Identify which cell holds the provided text, then report its [x, y] central coordinate. 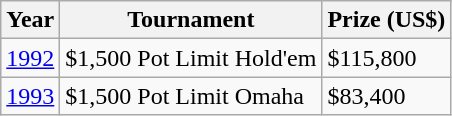
Prize (US$) [386, 20]
$1,500 Pot Limit Hold'em [191, 58]
Year [30, 20]
1992 [30, 58]
$1,500 Pot Limit Omaha [191, 96]
1993 [30, 96]
Tournament [191, 20]
$83,400 [386, 96]
$115,800 [386, 58]
